Capture the cell that displays the provided text and extract its [X, Y] central coordinate. 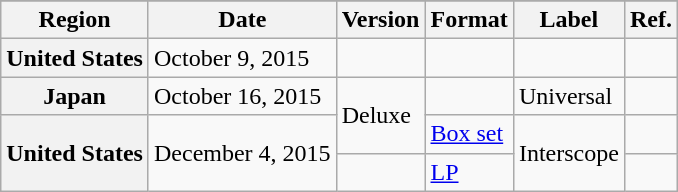
Japan [75, 96]
Format [469, 20]
Date [242, 20]
October 16, 2015 [242, 96]
LP [469, 172]
October 9, 2015 [242, 58]
December 4, 2015 [242, 153]
Label [568, 20]
Universal [568, 96]
Ref. [650, 20]
Version [380, 20]
Region [75, 20]
Interscope [568, 153]
Deluxe [380, 115]
Box set [469, 134]
